Identify which cell holds the provided text, then report its (x, y) central coordinate. 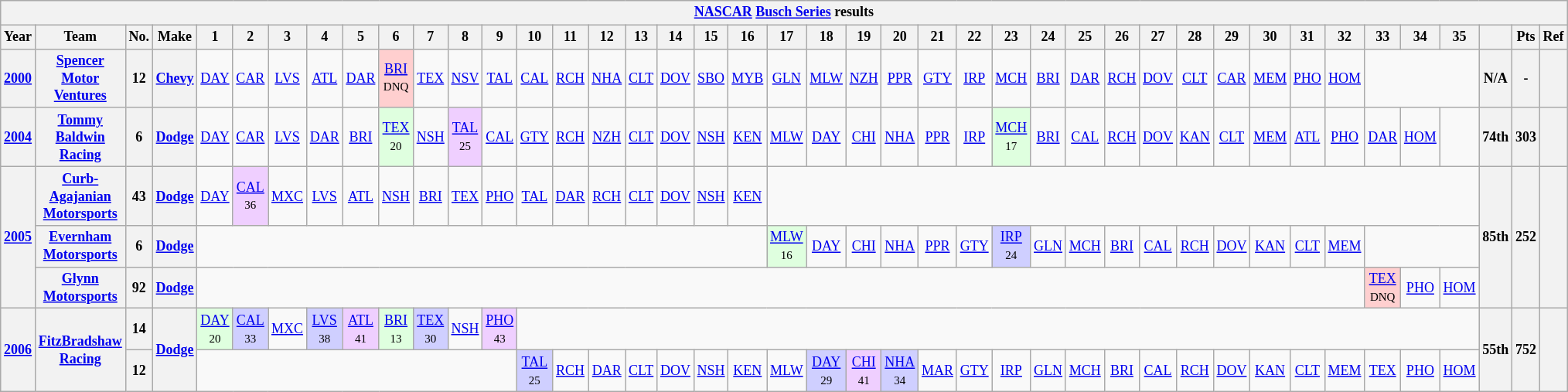
20 (900, 37)
4 (325, 37)
10 (535, 37)
2005 (19, 237)
22 (974, 37)
NASCAR Busch Series results (784, 12)
74th (1495, 137)
43 (139, 196)
30 (1270, 37)
- (1526, 78)
Year (19, 37)
ATL41 (360, 329)
CAL36 (251, 196)
29 (1232, 37)
Tommy Baldwin Racing (80, 137)
2004 (19, 137)
28 (1195, 37)
18 (826, 37)
32 (1345, 37)
252 (1526, 237)
9 (499, 37)
13 (642, 37)
CHI41 (864, 371)
24 (1048, 37)
3 (288, 37)
MLW16 (787, 247)
35 (1460, 37)
Pts (1526, 37)
55th (1495, 349)
8 (465, 37)
Glynn Motorsports (80, 288)
27 (1158, 37)
2 (251, 37)
2000 (19, 78)
PHO43 (499, 329)
TEX30 (430, 329)
DAY29 (826, 371)
34 (1421, 37)
11 (571, 37)
SBO (711, 78)
DAY20 (215, 329)
Ref (1553, 37)
23 (1011, 37)
Curb-Agajanian Motorsports (80, 196)
NHA34 (900, 371)
303 (1526, 137)
21 (938, 37)
MAR (938, 371)
NSV (465, 78)
19 (864, 37)
No. (139, 37)
Spencer Motor Ventures (80, 78)
26 (1122, 37)
17 (787, 37)
BRIDNQ (396, 78)
33 (1382, 37)
TEXDNQ (1382, 288)
1 (215, 37)
FitzBradshaw Racing (80, 349)
Chevy (175, 78)
IRP24 (1011, 247)
BRI13 (396, 329)
752 (1526, 349)
Make (175, 37)
15 (711, 37)
Evernham Motorsports (80, 247)
85th (1495, 237)
7 (430, 37)
2006 (19, 349)
31 (1307, 37)
LVS38 (325, 329)
MCH17 (1011, 137)
25 (1085, 37)
16 (748, 37)
TEX20 (396, 137)
5 (360, 37)
MYB (748, 78)
92 (139, 288)
CAL33 (251, 329)
N/A (1495, 78)
Team (80, 37)
